Identify which cell holds the provided text, then report its (x, y) central coordinate. 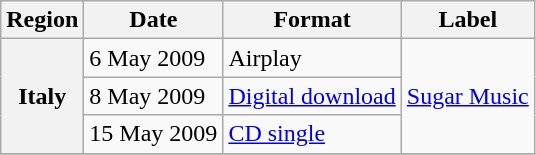
Digital download (312, 96)
Airplay (312, 58)
15 May 2009 (154, 134)
Region (42, 20)
Italy (42, 96)
6 May 2009 (154, 58)
Label (468, 20)
8 May 2009 (154, 96)
Date (154, 20)
CD single (312, 134)
Sugar Music (468, 96)
Format (312, 20)
